Provide the (x, y) coordinate of the cell's center where the given text is located.  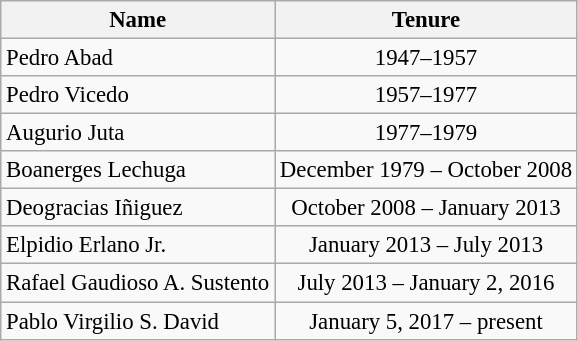
January 5, 2017 – present (426, 321)
Boanerges Lechuga (138, 170)
Deogracias Iñiguez (138, 208)
July 2013 – January 2, 2016 (426, 283)
October 2008 – January 2013 (426, 208)
December 1979 – October 2008 (426, 170)
1977–1979 (426, 133)
Rafael Gaudioso A. Sustento (138, 283)
Elpidio Erlano Jr. (138, 245)
Pedro Abad (138, 58)
1947–1957 (426, 58)
Name (138, 20)
Pedro Vicedo (138, 95)
Pablo Virgilio S. David (138, 321)
1957–1977 (426, 95)
Tenure (426, 20)
January 2013 – July 2013 (426, 245)
Augurio Juta (138, 133)
